Return (x, y) of the center of cell containing provided text 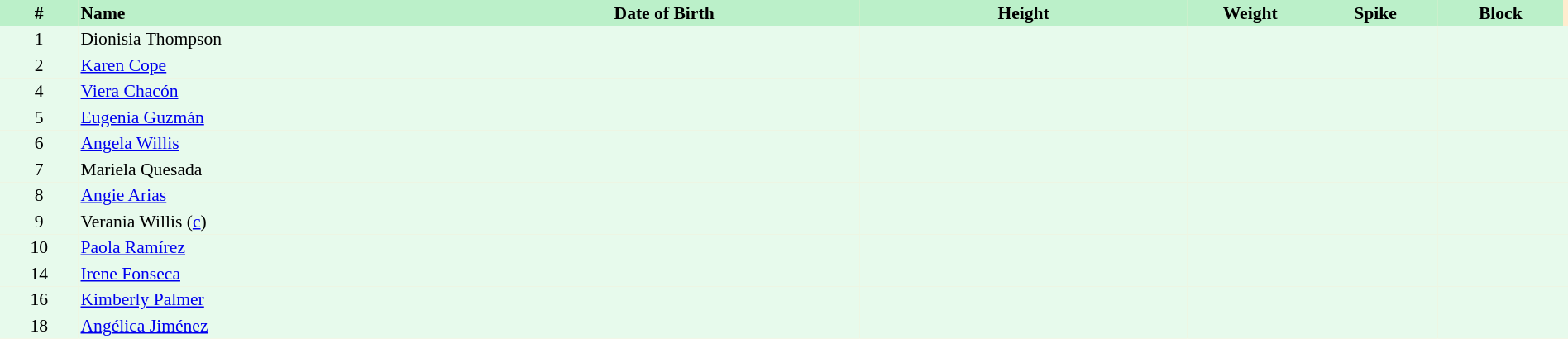
2 (39, 65)
Paola Ramírez (273, 248)
Mariela Quesada (273, 169)
Dionisia Thompson (273, 40)
Name (273, 13)
Irene Fonseca (273, 274)
10 (39, 248)
Angela Willis (273, 144)
4 (39, 91)
Angélica Jiménez (273, 326)
6 (39, 144)
18 (39, 326)
16 (39, 299)
Karen Cope (273, 65)
Weight (1250, 13)
Height (1024, 13)
1 (39, 40)
Block (1500, 13)
7 (39, 169)
5 (39, 117)
8 (39, 195)
# (39, 13)
9 (39, 222)
Date of Birth (664, 13)
Kimberly Palmer (273, 299)
Angie Arias (273, 195)
Viera Chacón (273, 91)
Spike (1374, 13)
Eugenia Guzmán (273, 117)
Verania Willis (c) (273, 222)
14 (39, 274)
